Identify which cell holds the provided text, then report its [x, y] central coordinate. 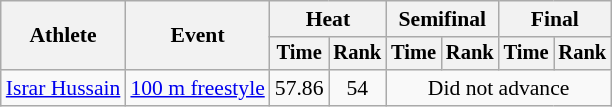
100 m freestyle [197, 88]
Final [555, 19]
Did not advance [498, 88]
Heat [328, 19]
Event [197, 36]
Semifinal [442, 19]
Israr Hussain [64, 88]
57.86 [300, 88]
Athlete [64, 36]
54 [357, 88]
